Return the (x, y) coordinate for the center point of the cell that contains the specified text.  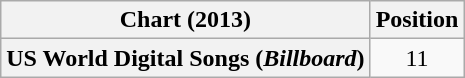
US World Digital Songs (Billboard) (186, 58)
Position (417, 20)
Chart (2013) (186, 20)
11 (417, 58)
